Search for the cell housing the specified text and yield its [x, y] center coordinate. 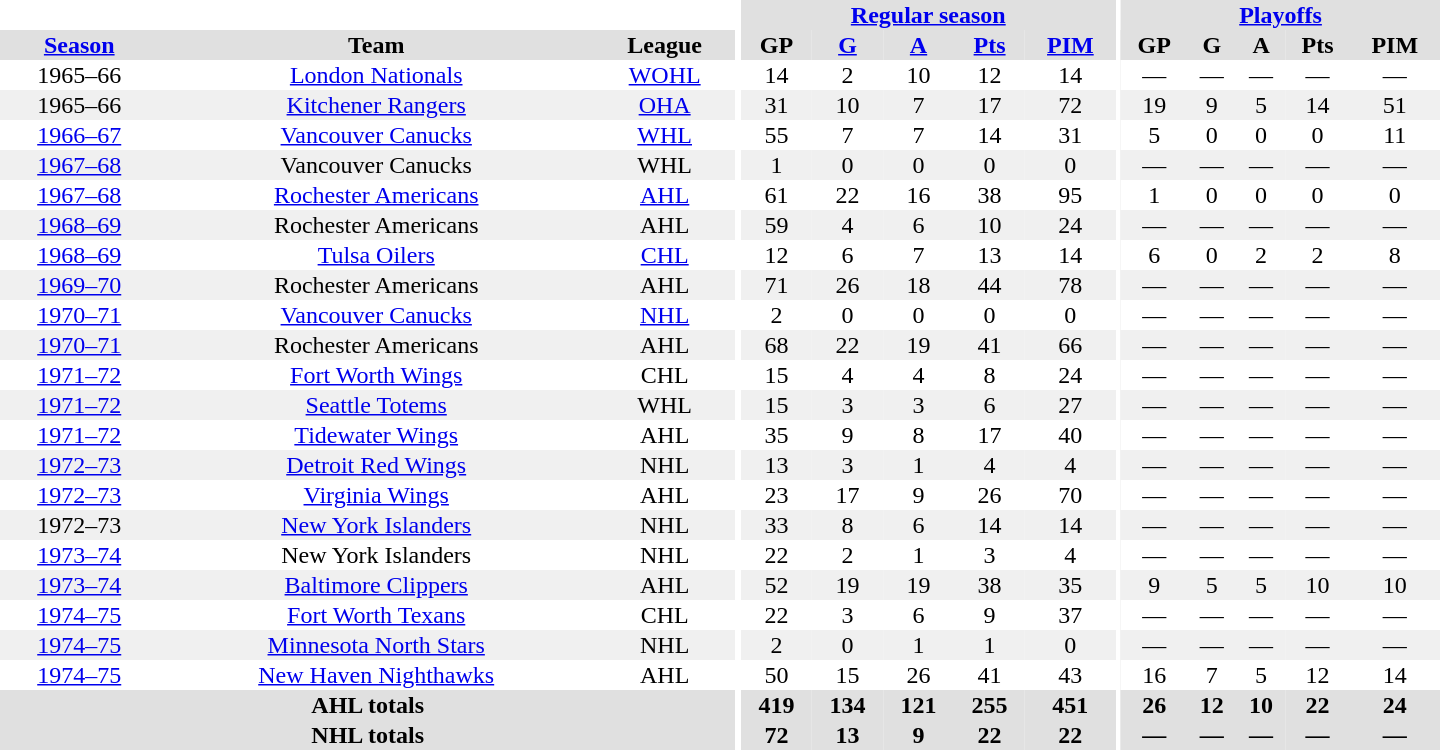
1969–70 [80, 285]
419 [776, 705]
40 [1070, 435]
Seattle Totems [376, 405]
66 [1070, 345]
Minnesota North Stars [376, 645]
18 [918, 285]
71 [776, 285]
134 [848, 705]
11 [1394, 135]
255 [990, 705]
WOHL [665, 75]
Season [80, 45]
Team [376, 45]
Baltimore Clippers [376, 585]
51 [1394, 105]
League [665, 45]
43 [1070, 675]
50 [776, 675]
451 [1070, 705]
37 [1070, 615]
23 [776, 495]
59 [776, 225]
Tulsa Oilers [376, 255]
Fort Worth Texans [376, 615]
Fort Worth Wings [376, 375]
OHA [665, 105]
NHL totals [368, 735]
121 [918, 705]
Detroit Red Wings [376, 465]
95 [1070, 195]
New Haven Nighthawks [376, 675]
Tidewater Wings [376, 435]
33 [776, 525]
1966–67 [80, 135]
61 [776, 195]
70 [1070, 495]
27 [1070, 405]
68 [776, 345]
78 [1070, 285]
AHL totals [368, 705]
Regular season [928, 15]
55 [776, 135]
London Nationals [376, 75]
52 [776, 585]
Virginia Wings [376, 495]
44 [990, 285]
Kitchener Rangers [376, 105]
Playoffs [1280, 15]
